Extract the (X, Y) coordinate from the center of the cell holding the provided text.  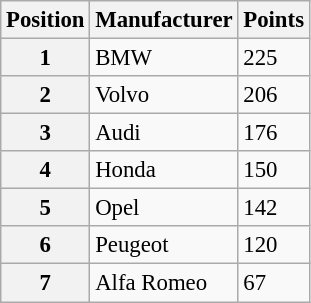
Audi (164, 133)
Points (274, 20)
206 (274, 95)
2 (46, 95)
Opel (164, 208)
5 (46, 208)
176 (274, 133)
142 (274, 208)
150 (274, 170)
Manufacturer (164, 20)
4 (46, 170)
120 (274, 245)
3 (46, 133)
7 (46, 283)
1 (46, 58)
Peugeot (164, 245)
Position (46, 20)
Volvo (164, 95)
BMW (164, 58)
225 (274, 58)
67 (274, 283)
Honda (164, 170)
6 (46, 245)
Alfa Romeo (164, 283)
